Search for the cell housing the specified text and yield its [X, Y] center coordinate. 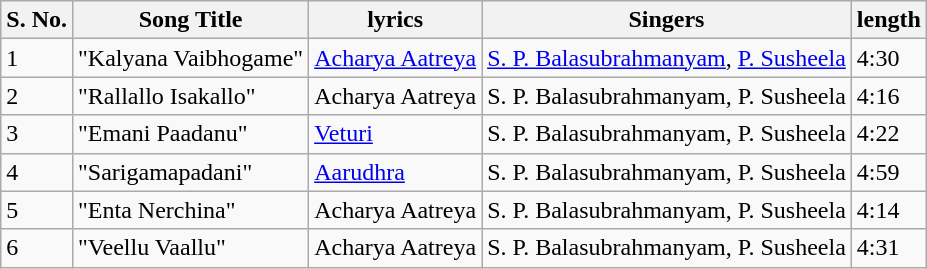
4:16 [888, 96]
"Veellu Vaallu" [190, 248]
Veturi [396, 134]
Song Title [190, 20]
Singers [667, 20]
lyrics [396, 20]
4:31 [888, 248]
Aarudhra [396, 172]
4:59 [888, 172]
3 [37, 134]
4:14 [888, 210]
"Rallallo Isakallo" [190, 96]
2 [37, 96]
4:22 [888, 134]
"Enta Nerchina" [190, 210]
S. No. [37, 20]
6 [37, 248]
5 [37, 210]
"Emani Paadanu" [190, 134]
length [888, 20]
"Sarigamapadani" [190, 172]
"Kalyana Vaibhogame" [190, 58]
4:30 [888, 58]
4 [37, 172]
1 [37, 58]
